For the text-containing cell, return its midpoint in [x, y] coordinate format. 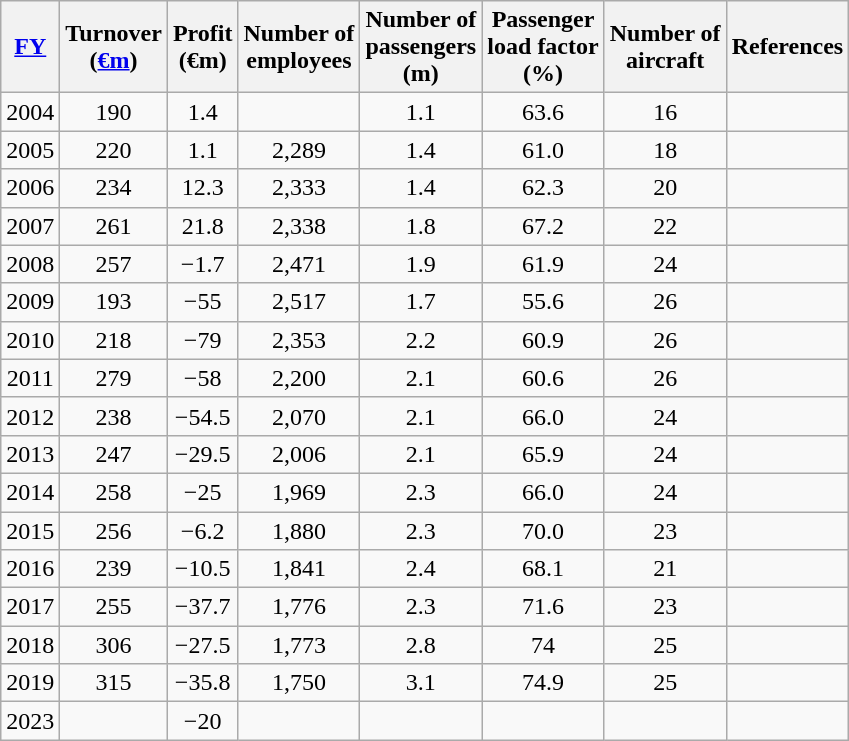
256 [114, 531]
257 [114, 264]
2,338 [299, 226]
2018 [30, 645]
2007 [30, 226]
2019 [30, 683]
2,200 [299, 378]
2.8 [421, 645]
2.2 [421, 340]
−35.8 [202, 683]
Number ofaircraft [665, 47]
1.8 [421, 226]
55.6 [543, 302]
−79 [202, 340]
2015 [30, 531]
2,333 [299, 188]
68.1 [543, 569]
1,969 [299, 492]
2006 [30, 188]
74 [543, 645]
2,006 [299, 454]
2013 [30, 454]
238 [114, 416]
2.4 [421, 569]
193 [114, 302]
2010 [30, 340]
−6.2 [202, 531]
62.3 [543, 188]
1,773 [299, 645]
190 [114, 112]
Number ofpassengers(m) [421, 47]
279 [114, 378]
−58 [202, 378]
1,880 [299, 531]
258 [114, 492]
2,471 [299, 264]
−1.7 [202, 264]
16 [665, 112]
2014 [30, 492]
1,841 [299, 569]
218 [114, 340]
1.9 [421, 264]
71.6 [543, 607]
2,289 [299, 150]
74.9 [543, 683]
Turnover(€m) [114, 47]
2,070 [299, 416]
References [788, 47]
21 [665, 569]
1.7 [421, 302]
−29.5 [202, 454]
1,750 [299, 683]
2023 [30, 721]
2016 [30, 569]
306 [114, 645]
12.3 [202, 188]
−37.7 [202, 607]
234 [114, 188]
Profit(€m) [202, 47]
261 [114, 226]
21.8 [202, 226]
22 [665, 226]
2009 [30, 302]
2004 [30, 112]
247 [114, 454]
−25 [202, 492]
2005 [30, 150]
20 [665, 188]
61.9 [543, 264]
FY [30, 47]
−55 [202, 302]
Passengerload factor(%) [543, 47]
2,517 [299, 302]
2,353 [299, 340]
67.2 [543, 226]
255 [114, 607]
−54.5 [202, 416]
60.6 [543, 378]
−20 [202, 721]
Number ofemployees [299, 47]
239 [114, 569]
70.0 [543, 531]
2008 [30, 264]
2012 [30, 416]
−10.5 [202, 569]
315 [114, 683]
2017 [30, 607]
1,776 [299, 607]
60.9 [543, 340]
2011 [30, 378]
18 [665, 150]
63.6 [543, 112]
65.9 [543, 454]
220 [114, 150]
61.0 [543, 150]
3.1 [421, 683]
−27.5 [202, 645]
